For the text-containing cell, return its midpoint in (X, Y) coordinate format. 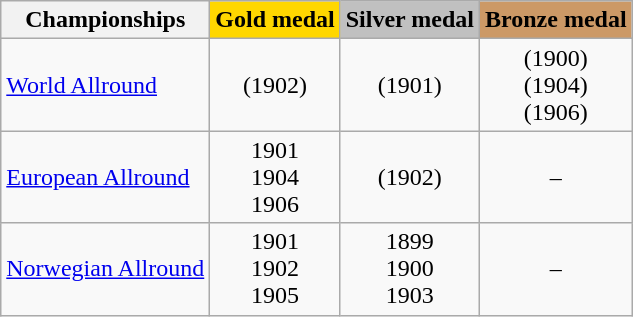
(1900) (1904) (1906) (556, 85)
(1901) (410, 85)
World Allround (106, 85)
Championships (106, 20)
1901 1902 1905 (275, 269)
Silver medal (410, 20)
1901 1904 1906 (275, 177)
Bronze medal (556, 20)
1899 1900 1903 (410, 269)
European Allround (106, 177)
Norwegian Allround (106, 269)
Gold medal (275, 20)
